Find where the given text appears and provide that cell's center as (x, y) coordinate. 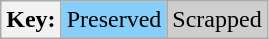
Scrapped (217, 20)
Key: (31, 20)
Preserved (114, 20)
